Detect which cell encompasses the target text, then output its (X, Y) center coordinate. 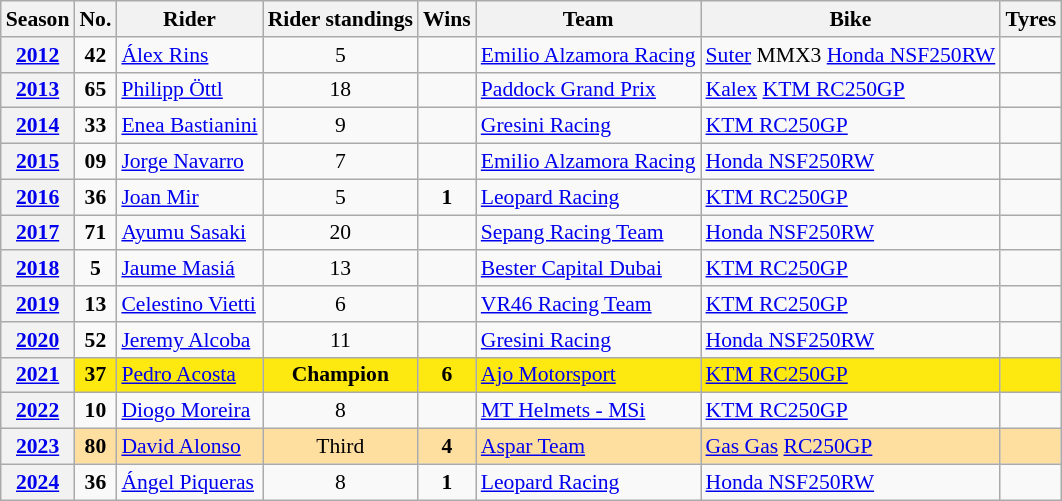
2018 (38, 269)
Third (340, 447)
2012 (38, 55)
Bester Capital Dubai (588, 269)
Aspar Team (588, 447)
7 (340, 162)
Diogo Moreira (189, 411)
2013 (38, 90)
65 (95, 90)
MT Helmets - MSi (588, 411)
71 (95, 233)
2014 (38, 126)
20 (340, 233)
2023 (38, 447)
David Alonso (189, 447)
2015 (38, 162)
Joan Mir (189, 197)
Sepang Racing Team (588, 233)
Kalex KTM RC250GP (851, 90)
2020 (38, 340)
18 (340, 90)
Rider (189, 19)
Álex Rins (189, 55)
Gas Gas RC250GP (851, 447)
9 (340, 126)
2021 (38, 375)
37 (95, 375)
09 (95, 162)
Jeremy Alcoba (189, 340)
Ajo Motorsport (588, 375)
11 (340, 340)
Philipp Öttl (189, 90)
2019 (38, 304)
Celestino Vietti (189, 304)
Rider standings (340, 19)
42 (95, 55)
Suter MMX3 Honda NSF250RW (851, 55)
2022 (38, 411)
VR46 Racing Team (588, 304)
33 (95, 126)
Paddock Grand Prix (588, 90)
Jorge Navarro (189, 162)
No. (95, 19)
Pedro Acosta (189, 375)
Season (38, 19)
Team (588, 19)
Tyres (1030, 19)
Wins (447, 19)
52 (95, 340)
Enea Bastianini (189, 126)
80 (95, 447)
10 (95, 411)
Ayumu Sasaki (189, 233)
4 (447, 447)
Jaume Masiá (189, 269)
Bike (851, 19)
2024 (38, 482)
Ángel Piqueras (189, 482)
Champion (340, 375)
2016 (38, 197)
2017 (38, 233)
